For the text-containing cell, return its midpoint in [X, Y] coordinate format. 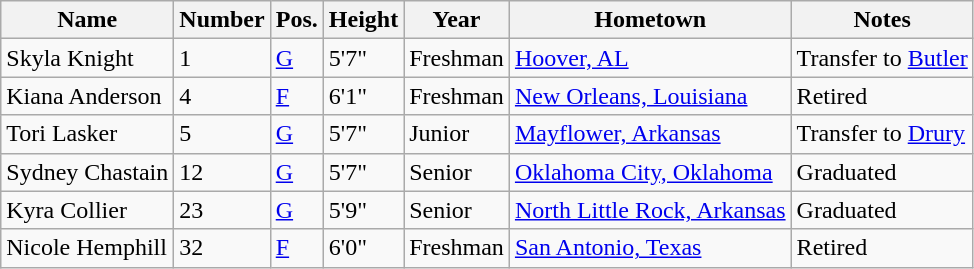
Number [222, 20]
San Antonio, Texas [650, 248]
5 [222, 134]
Name [88, 20]
New Orleans, Louisiana [650, 96]
Kiana Anderson [88, 96]
32 [222, 248]
Height [363, 20]
4 [222, 96]
23 [222, 210]
1 [222, 58]
Transfer to Butler [882, 58]
Tori Lasker [88, 134]
5'9" [363, 210]
Hometown [650, 20]
Hoover, AL [650, 58]
Notes [882, 20]
Junior [457, 134]
Mayflower, Arkansas [650, 134]
Transfer to Drury [882, 134]
Sydney Chastain [88, 172]
Oklahoma City, Oklahoma [650, 172]
6'0" [363, 248]
12 [222, 172]
Kyra Collier [88, 210]
6'1" [363, 96]
Nicole Hemphill [88, 248]
Year [457, 20]
Pos. [296, 20]
Skyla Knight [88, 58]
North Little Rock, Arkansas [650, 210]
